Locate the cell with the specified text and output its (X, Y) center coordinate. 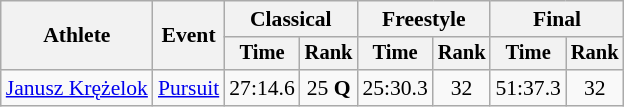
27:14.6 (262, 88)
Janusz Krężelok (77, 88)
25:30.3 (394, 88)
Classical (290, 19)
51:37.3 (528, 88)
Athlete (77, 36)
Pursuit (188, 88)
Event (188, 36)
Freestyle (424, 19)
Final (556, 19)
25 Q (329, 88)
